Identify which cell holds the provided text, then report its (x, y) central coordinate. 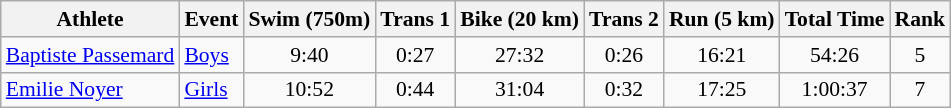
Event (211, 19)
Baptiste Passemard (90, 55)
9:40 (309, 55)
Emilie Noyer (90, 90)
0:32 (624, 90)
Trans 2 (624, 19)
16:21 (722, 55)
Girls (211, 90)
5 (920, 55)
Swim (750m) (309, 19)
31:04 (520, 90)
54:26 (835, 55)
Trans 1 (415, 19)
Total Time (835, 19)
Boys (211, 55)
Run (5 km) (722, 19)
0:44 (415, 90)
7 (920, 90)
17:25 (722, 90)
0:26 (624, 55)
1:00:37 (835, 90)
Rank (920, 19)
27:32 (520, 55)
0:27 (415, 55)
10:52 (309, 90)
Athlete (90, 19)
Bike (20 km) (520, 19)
